Find where the given text appears and provide that cell's center as (X, Y) coordinate. 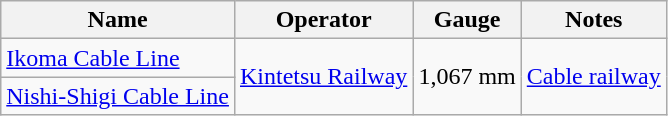
1,067 mm (467, 77)
Kintetsu Railway (323, 77)
Cable railway (594, 77)
Name (118, 20)
Notes (594, 20)
Nishi-Shigi Cable Line (118, 96)
Ikoma Cable Line (118, 58)
Gauge (467, 20)
Operator (323, 20)
